Output the [x, y] coordinate of the center of the cell containing the given text.  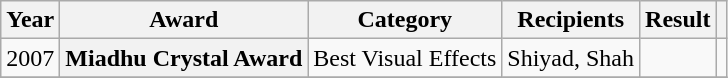
Category [405, 20]
Recipients [571, 20]
Award [184, 20]
Result [678, 20]
Miadhu Crystal Award [184, 58]
Year [30, 20]
2007 [30, 58]
Shiyad, Shah [571, 58]
Best Visual Effects [405, 58]
